Locate the cell with the specified text and output its [x, y] center coordinate. 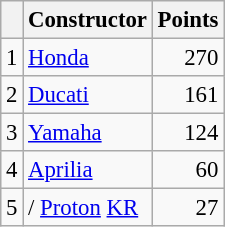
5 [12, 208]
Honda [88, 58]
27 [188, 208]
161 [188, 95]
Aprilia [88, 170]
Points [188, 20]
Yamaha [88, 133]
2 [12, 95]
3 [12, 133]
Constructor [88, 20]
/ Proton KR [88, 208]
Ducati [88, 95]
124 [188, 133]
4 [12, 170]
1 [12, 58]
60 [188, 170]
270 [188, 58]
